Scan for the cell matching the given text and deliver its (X, Y) coordinate at center. 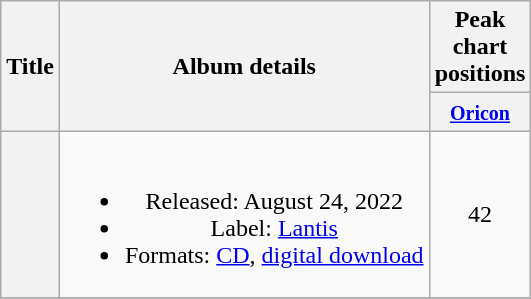
Title (30, 66)
Album details (244, 66)
Released: August 24, 2022Label: LantisFormats: CD, digital download (244, 214)
42 (480, 214)
Oricon (480, 112)
Peak chart positions (480, 47)
